Search for the cell housing the specified text and yield its (X, Y) center coordinate. 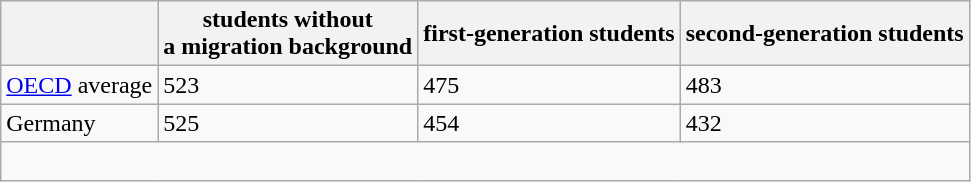
483 (824, 85)
525 (288, 123)
OECD average (80, 85)
first-generation students (549, 34)
475 (549, 85)
454 (549, 123)
432 (824, 123)
523 (288, 85)
students withouta migration background (288, 34)
Germany (80, 123)
second-generation students (824, 34)
